Extract the (X, Y) coordinate from the center of the cell holding the provided text.  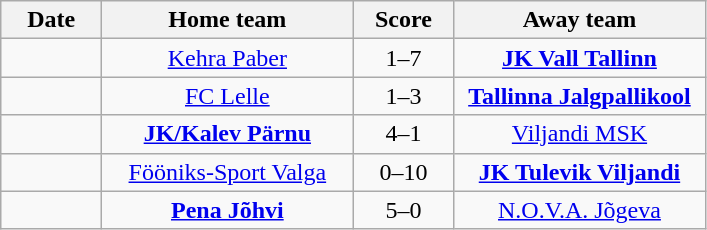
JK/Kalev Pärnu (228, 134)
Pena Jõhvi (228, 210)
1–3 (404, 96)
Tallinna Jalgpallikool (580, 96)
Away team (580, 20)
0–10 (404, 172)
Kehra Paber (228, 58)
5–0 (404, 210)
Fööniks-Sport Valga (228, 172)
Date (52, 20)
Score (404, 20)
Home team (228, 20)
N.O.V.A. Jõgeva (580, 210)
Viljandi MSK (580, 134)
JK Tulevik Viljandi (580, 172)
JK Vall Tallinn (580, 58)
FC Lelle (228, 96)
1–7 (404, 58)
4–1 (404, 134)
